Identify which cell holds the provided text, then report its [x, y] central coordinate. 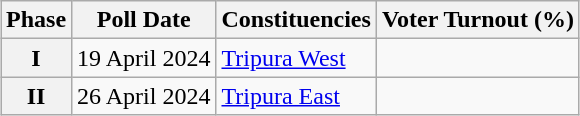
Tripura East [296, 96]
Poll Date [144, 20]
II [36, 96]
Tripura West [296, 58]
26 April 2024 [144, 96]
Voter Turnout (%) [478, 20]
19 April 2024 [144, 58]
I [36, 58]
Constituencies [296, 20]
Phase [36, 20]
